Pinpoint the cell where the given text exists, returning its (X, Y) midpoint coordinate. 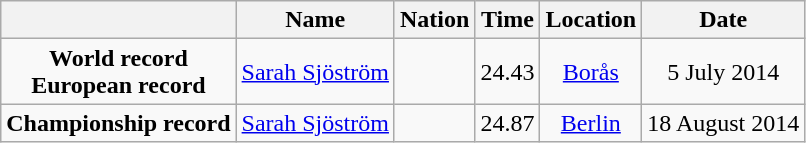
18 August 2014 (724, 123)
Championship record (118, 123)
24.43 (508, 72)
Borås (591, 72)
Time (508, 20)
Location (591, 20)
Date (724, 20)
Nation (434, 20)
24.87 (508, 123)
Name (315, 20)
5 July 2014 (724, 72)
Berlin (591, 123)
World recordEuropean record (118, 72)
